Search for the cell housing the specified text and yield its (X, Y) center coordinate. 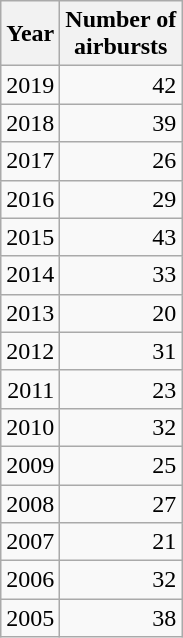
2013 (30, 313)
25 (121, 465)
2016 (30, 199)
2009 (30, 465)
2007 (30, 542)
2010 (30, 427)
Year (30, 34)
20 (121, 313)
38 (121, 618)
31 (121, 351)
42 (121, 85)
33 (121, 275)
21 (121, 542)
43 (121, 237)
27 (121, 503)
Number of airbursts (121, 34)
26 (121, 161)
2011 (30, 389)
2018 (30, 123)
23 (121, 389)
2014 (30, 275)
2005 (30, 618)
2019 (30, 85)
2012 (30, 351)
29 (121, 199)
39 (121, 123)
2006 (30, 580)
2008 (30, 503)
2015 (30, 237)
2017 (30, 161)
